Pinpoint the cell where the given text exists, returning its [x, y] midpoint coordinate. 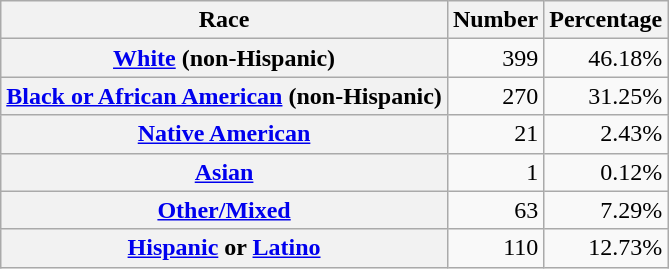
White (non-Hispanic) [224, 58]
21 [495, 134]
Percentage [606, 20]
46.18% [606, 58]
63 [495, 210]
1 [495, 172]
0.12% [606, 172]
110 [495, 248]
270 [495, 96]
Asian [224, 172]
7.29% [606, 210]
31.25% [606, 96]
399 [495, 58]
Other/Mixed [224, 210]
Race [224, 20]
Native American [224, 134]
12.73% [606, 248]
Hispanic or Latino [224, 248]
Black or African American (non-Hispanic) [224, 96]
2.43% [606, 134]
Number [495, 20]
